Provide the (x, y) coordinate of the cell's center where the given text is located.  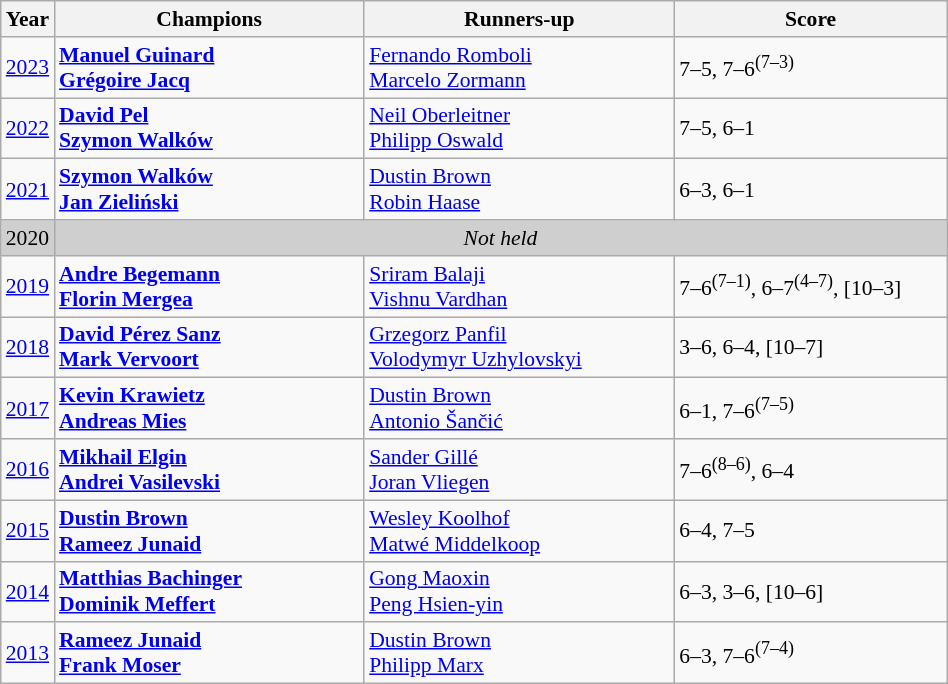
Sander Gillé Joran Vliegen (519, 470)
3–6, 6–4, [10–7] (810, 348)
6–3, 6–1 (810, 190)
7–6(7–1), 6–7(4–7), [10–3] (810, 286)
Grzegorz Panfil Volodymyr Uzhylovskyi (519, 348)
2018 (28, 348)
2016 (28, 470)
Rameez Junaid Frank Moser (209, 654)
Manuel Guinard Grégoire Jacq (209, 68)
Sriram Balaji Vishnu Vardhan (519, 286)
2019 (28, 286)
7–6(8–6), 6–4 (810, 470)
Not held (500, 238)
Neil Oberleitner Philipp Oswald (519, 128)
Score (810, 19)
Wesley Koolhof Matwé Middelkoop (519, 530)
Kevin Krawietz Andreas Mies (209, 408)
7–5, 7–6(7–3) (810, 68)
6–4, 7–5 (810, 530)
2020 (28, 238)
2021 (28, 190)
David Pel Szymon Walków (209, 128)
2015 (28, 530)
2017 (28, 408)
Dustin Brown Rameez Junaid (209, 530)
7–5, 6–1 (810, 128)
Gong Maoxin Peng Hsien-yin (519, 592)
Dustin Brown Robin Haase (519, 190)
6–3, 7–6(7–4) (810, 654)
Andre Begemann Florin Mergea (209, 286)
Dustin Brown Antonio Šančić (519, 408)
2014 (28, 592)
2013 (28, 654)
6–1, 7–6(7–5) (810, 408)
Runners-up (519, 19)
Matthias Bachinger Dominik Meffert (209, 592)
Champions (209, 19)
Mikhail Elgin Andrei Vasilevski (209, 470)
Fernando Romboli Marcelo Zormann (519, 68)
Dustin Brown Philipp Marx (519, 654)
David Pérez Sanz Mark Vervoort (209, 348)
Szymon Walków Jan Zieliński (209, 190)
6–3, 3–6, [10–6] (810, 592)
Year (28, 19)
2022 (28, 128)
2023 (28, 68)
